Pinpoint the cell where the given text exists, returning its (x, y) midpoint coordinate. 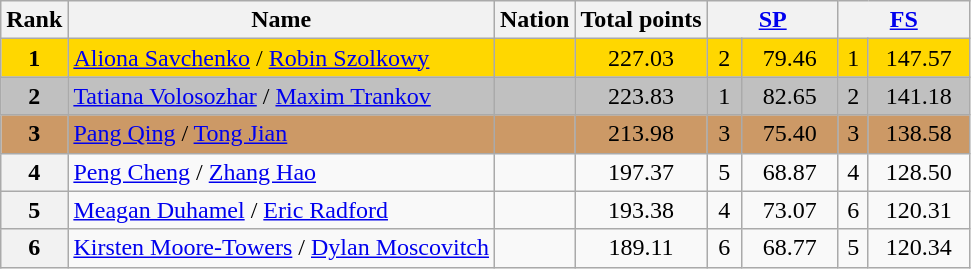
120.31 (918, 210)
Peng Cheng / Zhang Hao (282, 172)
141.18 (918, 96)
Total points (641, 20)
193.38 (641, 210)
138.58 (918, 134)
75.40 (790, 134)
82.65 (790, 96)
73.07 (790, 210)
Aliona Savchenko / Robin Szolkowy (282, 58)
68.87 (790, 172)
227.03 (641, 58)
Tatiana Volosozhar / Maxim Trankov (282, 96)
213.98 (641, 134)
Name (282, 20)
Meagan Duhamel / Eric Radford (282, 210)
Kirsten Moore-Towers / Dylan Moscovitch (282, 248)
FS (904, 20)
189.11 (641, 248)
197.37 (641, 172)
Rank (34, 20)
79.46 (790, 58)
128.50 (918, 172)
68.77 (790, 248)
120.34 (918, 248)
147.57 (918, 58)
Pang Qing / Tong Jian (282, 134)
Nation (535, 20)
223.83 (641, 96)
SP (772, 20)
